Output the (X, Y) coordinate of the center of the cell containing the given text.  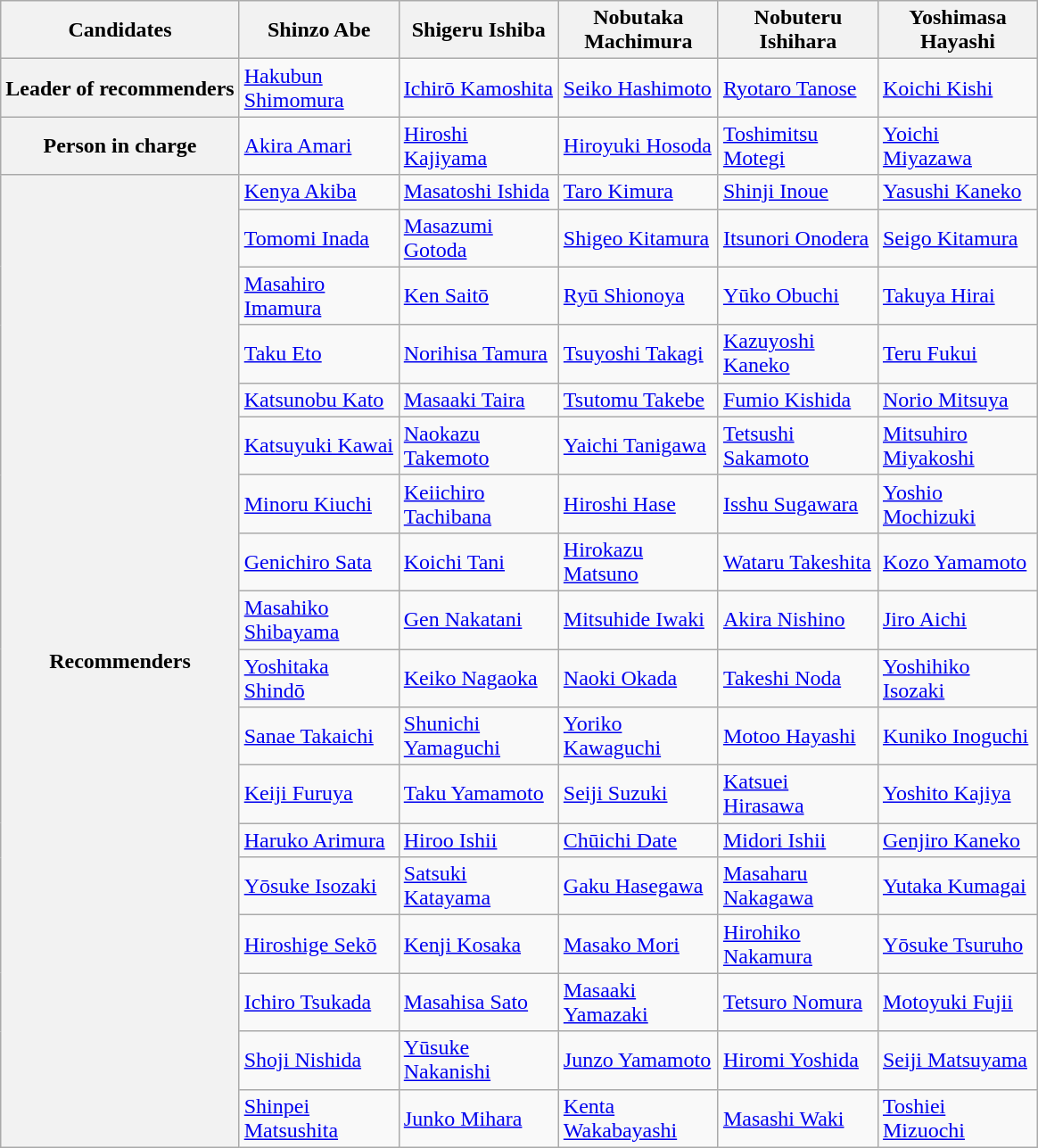
Yoshito Kajiya (958, 794)
Isshu Sugawara (797, 503)
Mitsuhide Iwaki (638, 619)
Ryotaro Tanose (797, 87)
Tetsushi Sakamoto (797, 446)
Satsuki Katayama (478, 887)
Jiro Aichi (958, 619)
Midori Ishii (797, 840)
Teru Fukui (958, 353)
Shinpei Matsushita (319, 1119)
Genjiro Kaneko (958, 840)
Masatoshi Ishida (478, 192)
Taku Eto (319, 353)
Yutaka Kumagai (958, 887)
Yōsuke Tsuruho (958, 944)
Gaku Hasegawa (638, 887)
Junzo Yamamoto (638, 1060)
Masako Mori (638, 944)
Haruko Arimura (319, 840)
Koichi Tani (478, 562)
Kazuyoshi Kaneko (797, 353)
Hiroshi Kajiyama (478, 146)
Hirokazu Matsuno (638, 562)
Leader of recommenders (119, 87)
Yūko Obuchi (797, 296)
Norio Mitsuya (958, 400)
Junko Mihara (478, 1119)
Hiroshige Sekō (319, 944)
Yoshihiko Isozaki (958, 678)
Candidates (119, 30)
Masashi Waki (797, 1119)
Shigeo Kitamura (638, 237)
Kenta Wakabayashi (638, 1119)
Seiji Suzuki (638, 794)
Katsuyuki Kawai (319, 446)
Motoyuki Fujii (958, 1003)
Naoki Okada (638, 678)
Hiroyuki Hosoda (638, 146)
Koichi Kishi (958, 87)
Genichiro Sata (319, 562)
Masaaki Taira (478, 400)
Keiji Furuya (319, 794)
Akira Nishino (797, 619)
Masahiro Imamura (319, 296)
Hiroo Ishii (478, 840)
Yūsuke Nakanishi (478, 1060)
Yasushi Kaneko (958, 192)
Itsunori Onodera (797, 237)
Norihisa Tamura (478, 353)
Nobuteru Ishihara (797, 30)
Seigo Kitamura (958, 237)
Hiroshi Hase (638, 503)
Takuya Hirai (958, 296)
Kenya Akiba (319, 192)
Katsuei Hirasawa (797, 794)
Tsuyoshi Takagi (638, 353)
Keiichiro Tachibana (478, 503)
Yoichi Miyazawa (958, 146)
Masaaki Yamazaki (638, 1003)
Shigeru Ishiba (478, 30)
Kenji Kosaka (478, 944)
Person in charge (119, 146)
Shinzo Abe (319, 30)
Akira Amari (319, 146)
Tsutomu Takebe (638, 400)
Ken Saitō (478, 296)
Hiromi Yoshida (797, 1060)
Ichirō Kamoshita (478, 87)
Masahisa Sato (478, 1003)
Kuniko Inoguchi (958, 737)
Yōsuke Isozaki (319, 887)
Taro Kimura (638, 192)
Masazumi Gotoda (478, 237)
Hirohiko Nakamura (797, 944)
Recommenders (119, 661)
Nobutaka Machimura (638, 30)
Ryū Shionoya (638, 296)
Motoo Hayashi (797, 737)
Mitsuhiro Miyakoshi (958, 446)
Yoshio Mochizuki (958, 503)
Chūichi Date (638, 840)
Kozo Yamamoto (958, 562)
Shoji Nishida (319, 1060)
Taku Yamamoto (478, 794)
Sanae Takaichi (319, 737)
Naokazu Takemoto (478, 446)
Yoshimasa Hayashi (958, 30)
Fumio Kishida (797, 400)
Shinji Inoue (797, 192)
Wataru Takeshita (797, 562)
Yoriko Kawaguchi (638, 737)
Tomomi Inada (319, 237)
Hakubun Shimomura (319, 87)
Seiji Matsuyama (958, 1060)
Takeshi Noda (797, 678)
Yoshitaka Shindō (319, 678)
Toshiei Mizuochi (958, 1119)
Shunichi Yamaguchi (478, 737)
Katsunobu Kato (319, 400)
Masaharu Nakagawa (797, 887)
Toshimitsu Motegi (797, 146)
Seiko Hashimoto (638, 87)
Keiko Nagaoka (478, 678)
Ichiro Tsukada (319, 1003)
Tetsuro Nomura (797, 1003)
Minoru Kiuchi (319, 503)
Gen Nakatani (478, 619)
Yaichi Tanigawa (638, 446)
Masahiko Shibayama (319, 619)
